Determine the (X, Y) coordinate at the center of the cell enclosing the given text.  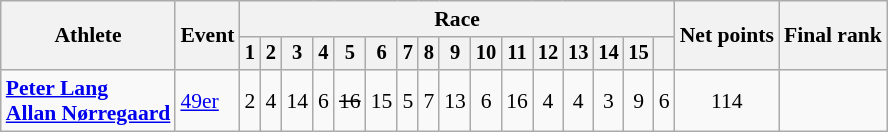
114 (727, 100)
10 (486, 54)
11 (517, 54)
Final rank (833, 36)
Race (456, 19)
8 (428, 54)
Peter LangAllan Nørregaard (88, 100)
Net points (727, 36)
49er (207, 100)
12 (548, 54)
1 (250, 54)
Athlete (88, 36)
Event (207, 36)
